Identify which cell holds the provided text, then report its (x, y) central coordinate. 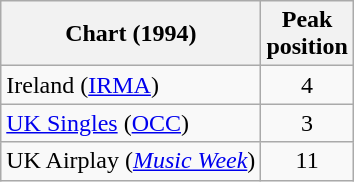
4 (307, 85)
3 (307, 123)
11 (307, 161)
UK Airplay (Music Week) (131, 161)
Chart (1994) (131, 34)
UK Singles (OCC) (131, 123)
Peakposition (307, 34)
Ireland (IRMA) (131, 85)
